From the cell containing the given text, extract its center point as [X, Y] coordinate. 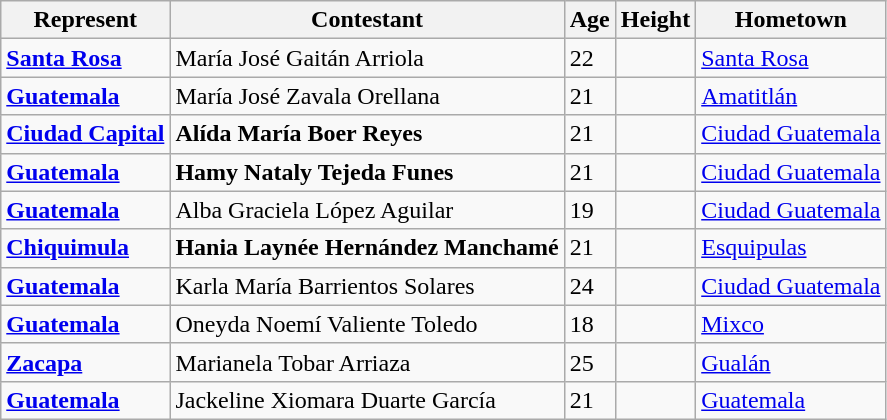
22 [590, 58]
María José Gaitán Arriola [367, 58]
Represent [86, 20]
19 [590, 210]
Esquipulas [791, 248]
Gualán [791, 362]
Mixco [791, 324]
Age [590, 20]
24 [590, 286]
Ciudad Capital [86, 134]
María José Zavala Orellana [367, 96]
Alída María Boer Reyes [367, 134]
18 [590, 324]
Alba Graciela López Aguilar [367, 210]
25 [590, 362]
Hania Laynée Hernández Manchamé [367, 248]
Karla María Barrientos Solares [367, 286]
Height [655, 20]
Contestant [367, 20]
Amatitlán [791, 96]
Jackeline Xiomara Duarte García [367, 400]
Chiquimula [86, 248]
Hometown [791, 20]
Hamy Nataly Tejeda Funes [367, 172]
Zacapa [86, 362]
Marianela Tobar Arriaza [367, 362]
Oneyda Noemí Valiente Toledo [367, 324]
